From the cell containing the given text, extract its center point as (X, Y) coordinate. 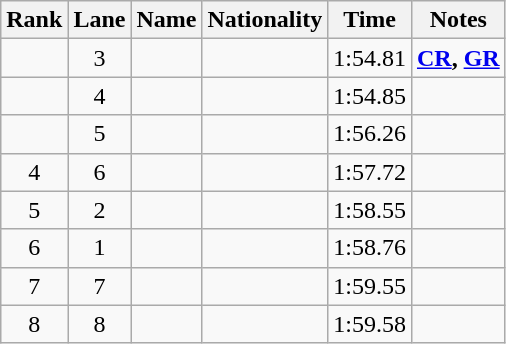
Lane (100, 20)
1:59.58 (370, 324)
CR, GR (458, 58)
Nationality (265, 20)
Time (370, 20)
Notes (458, 20)
1 (100, 248)
1:54.81 (370, 58)
1:54.85 (370, 96)
1:57.72 (370, 172)
2 (100, 210)
Name (166, 20)
1:56.26 (370, 134)
Rank (34, 20)
1:58.76 (370, 248)
3 (100, 58)
1:58.55 (370, 210)
1:59.55 (370, 286)
